Output the (X, Y) coordinate of the center of the cell containing the given text.  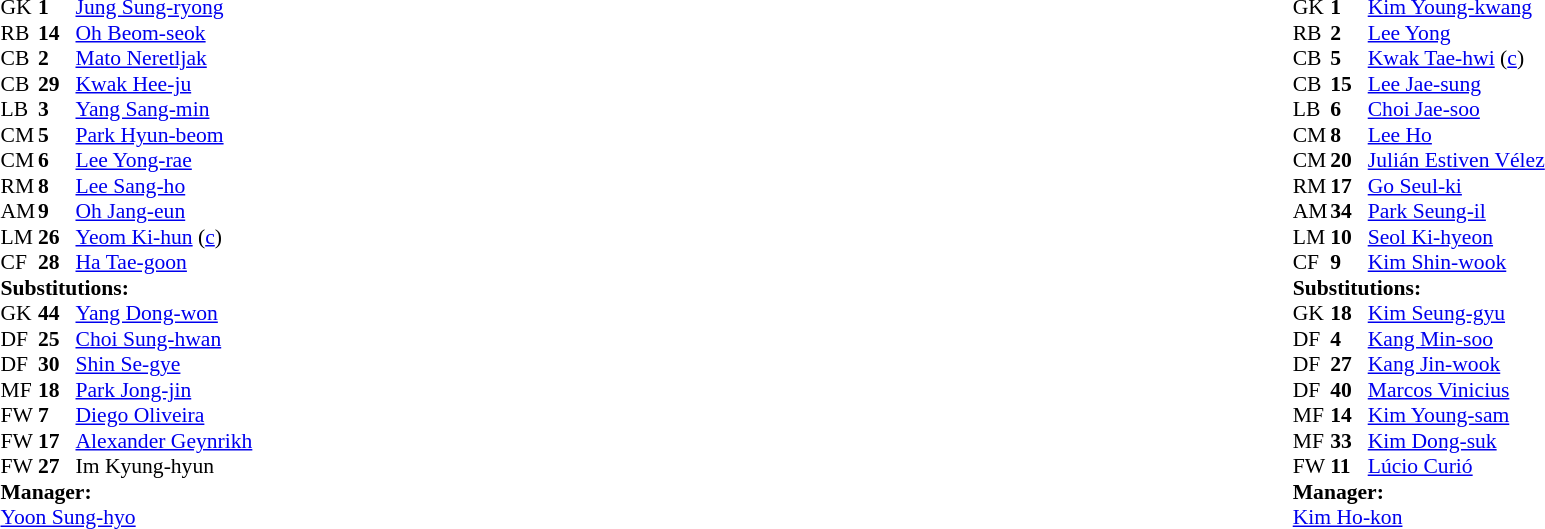
11 (1349, 467)
4 (1349, 339)
Lee Ho (1456, 135)
30 (57, 365)
Lee Sang-ho (164, 186)
7 (57, 415)
Kang Jin-wook (1456, 365)
Kim Seung-gyu (1456, 313)
Oh Jang-eun (164, 211)
15 (1349, 84)
Marcos Vinicius (1456, 390)
Park Seung-il (1456, 211)
Lee Yong (1456, 33)
Kim Dong-suk (1456, 441)
Mato Neretljak (164, 59)
Alexander Geynrikh (164, 441)
26 (57, 237)
Diego Oliveira (164, 415)
44 (57, 313)
29 (57, 84)
Park Hyun-beom (164, 135)
Choi Jae-soo (1456, 109)
Kim Shin-wook (1456, 263)
3 (57, 109)
Choi Sung-hwan (164, 339)
Julián Estiven Vélez (1456, 161)
Yeom Ki-hun (c) (164, 237)
Yang Sang-min (164, 109)
Lee Jae-sung (1456, 84)
Park Jong-jin (164, 390)
Oh Beom-seok (164, 33)
10 (1349, 237)
Kwak Tae-hwi (c) (1456, 59)
Kang Min-soo (1456, 339)
Go Seul-ki (1456, 186)
40 (1349, 390)
28 (57, 263)
Seol Ki-hyeon (1456, 237)
Yang Dong-won (164, 313)
Im Kyung-hyun (164, 467)
Lee Yong-rae (164, 161)
Ha Tae-goon (164, 263)
33 (1349, 441)
Kwak Hee-ju (164, 84)
25 (57, 339)
34 (1349, 211)
Lúcio Curió (1456, 467)
20 (1349, 161)
Kim Young-sam (1456, 415)
Shin Se-gye (164, 365)
